Provide the [x, y] coordinate of the cell's center where the given text is located.  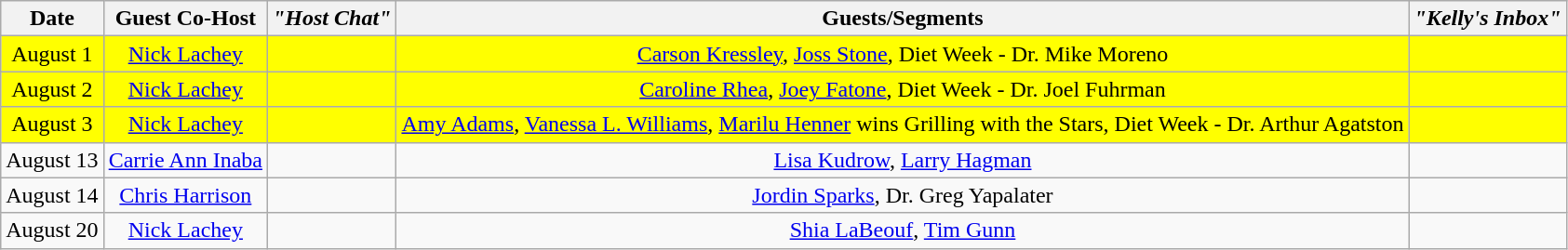
"Host Chat" [332, 19]
Carrie Ann Inaba [185, 160]
August 2 [52, 89]
"Kelly's Inbox" [1487, 19]
August 13 [52, 160]
August 14 [52, 195]
Lisa Kudrow, Larry Hagman [903, 160]
August 20 [52, 230]
Chris Harrison [185, 195]
August 1 [52, 54]
Carson Kressley, Joss Stone, Diet Week - Dr. Mike Moreno [903, 54]
Shia LaBeouf, Tim Gunn [903, 230]
Date [52, 19]
Guests/Segments [903, 19]
Caroline Rhea, Joey Fatone, Diet Week - Dr. Joel Fuhrman [903, 89]
Guest Co-Host [185, 19]
Jordin Sparks, Dr. Greg Yapalater [903, 195]
Amy Adams, Vanessa L. Williams, Marilu Henner wins Grilling with the Stars, Diet Week - Dr. Arthur Agatston [903, 125]
August 3 [52, 125]
